Find where the given text appears and provide that cell's center as (x, y) coordinate. 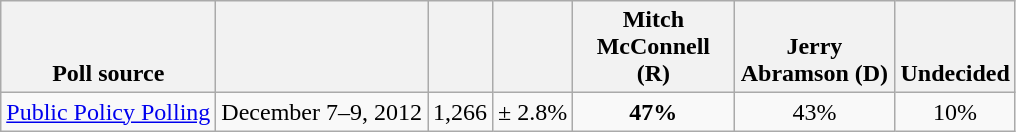
Poll source (108, 47)
MitchMcConnell (R) (654, 47)
1,266 (460, 112)
43% (814, 112)
Public Policy Polling (108, 112)
± 2.8% (533, 112)
Undecided (955, 47)
December 7–9, 2012 (322, 112)
JerryAbramson (D) (814, 47)
10% (955, 112)
47% (654, 112)
